Detect which cell encompasses the target text, then output its [X, Y] center coordinate. 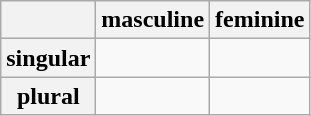
singular [48, 58]
masculine [153, 20]
plural [48, 96]
feminine [260, 20]
